Extract the (X, Y) coordinate from the center of the cell holding the provided text.  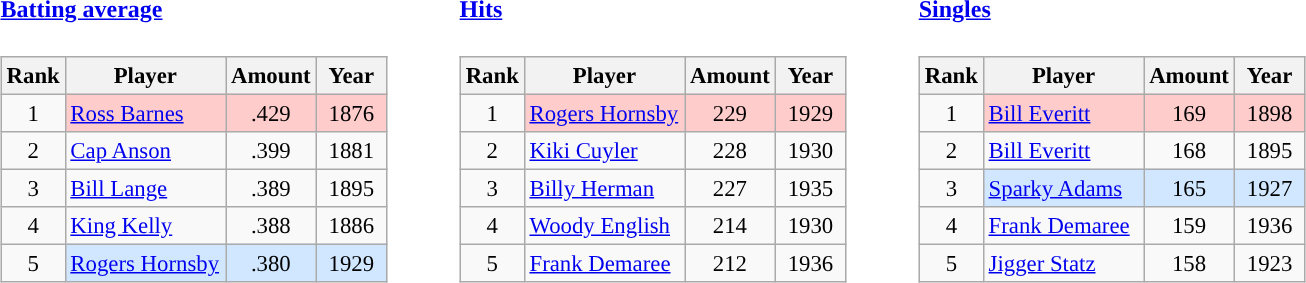
1927 (1270, 188)
Kiki Cuyler (604, 150)
1898 (1270, 113)
169 (1189, 113)
159 (1189, 225)
King Kelly (146, 225)
Sparky Adams (1064, 188)
.389 (271, 188)
168 (1189, 150)
1886 (352, 225)
Woody English (604, 225)
Cap Anson (146, 150)
229 (730, 113)
165 (1189, 188)
.388 (271, 225)
1881 (352, 150)
.429 (271, 113)
Bill Lange (146, 188)
1876 (352, 113)
212 (730, 263)
Jigger Statz (1064, 263)
.399 (271, 150)
158 (1189, 263)
227 (730, 188)
228 (730, 150)
.380 (271, 263)
214 (730, 225)
Ross Barnes (146, 113)
1935 (810, 188)
1923 (1270, 263)
Billy Herman (604, 188)
